Extract the [X, Y] coordinate from the center of the cell holding the provided text.  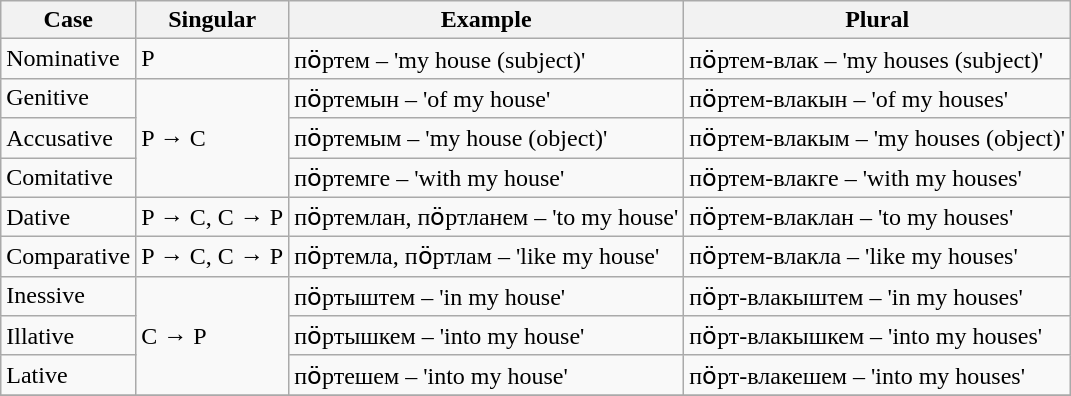
Genitive [68, 98]
пӧртем-влаклан – 'to my houses' [878, 217]
пӧрт-влакешем – 'into my houses' [878, 375]
пӧртем-влакла – 'like my houses' [878, 257]
пӧртем-влакым – 'my houses (object)' [878, 138]
Example [486, 20]
пӧртыштем – 'in my house' [486, 296]
Illative [68, 336]
пӧртышкем – 'into my house' [486, 336]
пӧрт-влакышкем – 'into my houses' [878, 336]
пӧртемым – 'my house (object)' [486, 138]
P → C [212, 138]
пӧртем-влакге – 'with my houses' [878, 178]
Lative [68, 375]
пӧрт-влакыштем – 'in my houses' [878, 296]
Comparative [68, 257]
пӧртешем – 'into my house' [486, 375]
Nominative [68, 59]
Inessive [68, 296]
C → P [212, 336]
пӧртемлан, пӧртланем – 'to my house' [486, 217]
пӧртемла, пӧртлам – 'like my house' [486, 257]
Case [68, 20]
пӧртем-влак – 'my houses (subject)' [878, 59]
Dative [68, 217]
пӧртем – 'my house (subject)' [486, 59]
пӧртемын – 'of my house' [486, 98]
Comitative [68, 178]
Plural [878, 20]
Accusative [68, 138]
Singular [212, 20]
P [212, 59]
пӧртем-влакын – 'of my houses' [878, 98]
пӧртемге – 'with my house' [486, 178]
